Locate the cell with the specified text and output its [x, y] center coordinate. 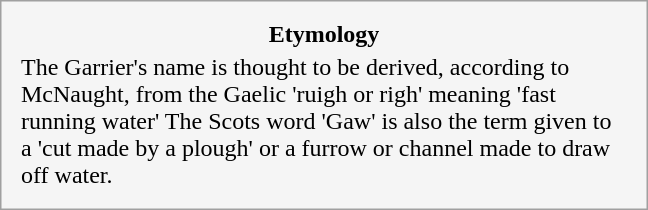
Etymology [324, 35]
